Capture the cell that displays the provided text and extract its [x, y] central coordinate. 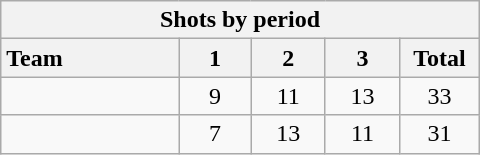
Team [90, 58]
7 [215, 134]
Shots by period [240, 20]
Total [440, 58]
1 [215, 58]
2 [288, 58]
31 [440, 134]
9 [215, 96]
3 [362, 58]
33 [440, 96]
